Detect which cell encompasses the target text, then output its (x, y) center coordinate. 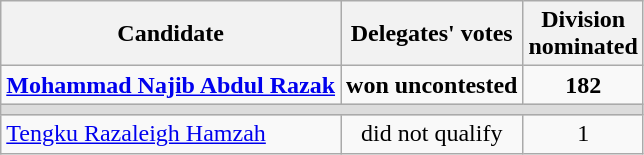
Delegates' votes (432, 34)
Tengku Razaleigh Hamzah (171, 134)
1 (583, 134)
did not qualify (432, 134)
182 (583, 85)
Mohammad Najib Abdul Razak (171, 85)
Candidate (171, 34)
won uncontested (432, 85)
Divisionnominated (583, 34)
